Return [X, Y] of the center of cell containing provided text 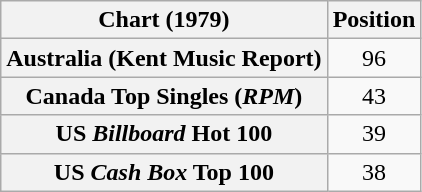
Position [374, 20]
US Cash Box Top 100 [164, 172]
Chart (1979) [164, 20]
US Billboard Hot 100 [164, 134]
38 [374, 172]
39 [374, 134]
96 [374, 58]
Australia (Kent Music Report) [164, 58]
Canada Top Singles (RPM) [164, 96]
43 [374, 96]
